Return the [X, Y] coordinate for the center point of the cell that contains the specified text.  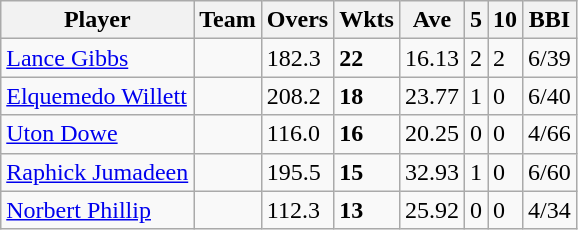
5 [476, 20]
Elquemedo Willett [98, 96]
Wkts [367, 20]
BBI [550, 20]
22 [367, 58]
Player [98, 20]
182.3 [297, 58]
16 [367, 134]
6/60 [550, 172]
18 [367, 96]
10 [506, 20]
195.5 [297, 172]
Raphick Jumadeen [98, 172]
4/66 [550, 134]
15 [367, 172]
Norbert Phillip [98, 210]
13 [367, 210]
23.77 [432, 96]
6/39 [550, 58]
Overs [297, 20]
6/40 [550, 96]
20.25 [432, 134]
116.0 [297, 134]
Ave [432, 20]
16.13 [432, 58]
208.2 [297, 96]
25.92 [432, 210]
32.93 [432, 172]
Team [228, 20]
Uton Dowe [98, 134]
4/34 [550, 210]
112.3 [297, 210]
Lance Gibbs [98, 58]
